From the cell containing the given text, extract its center point as (X, Y) coordinate. 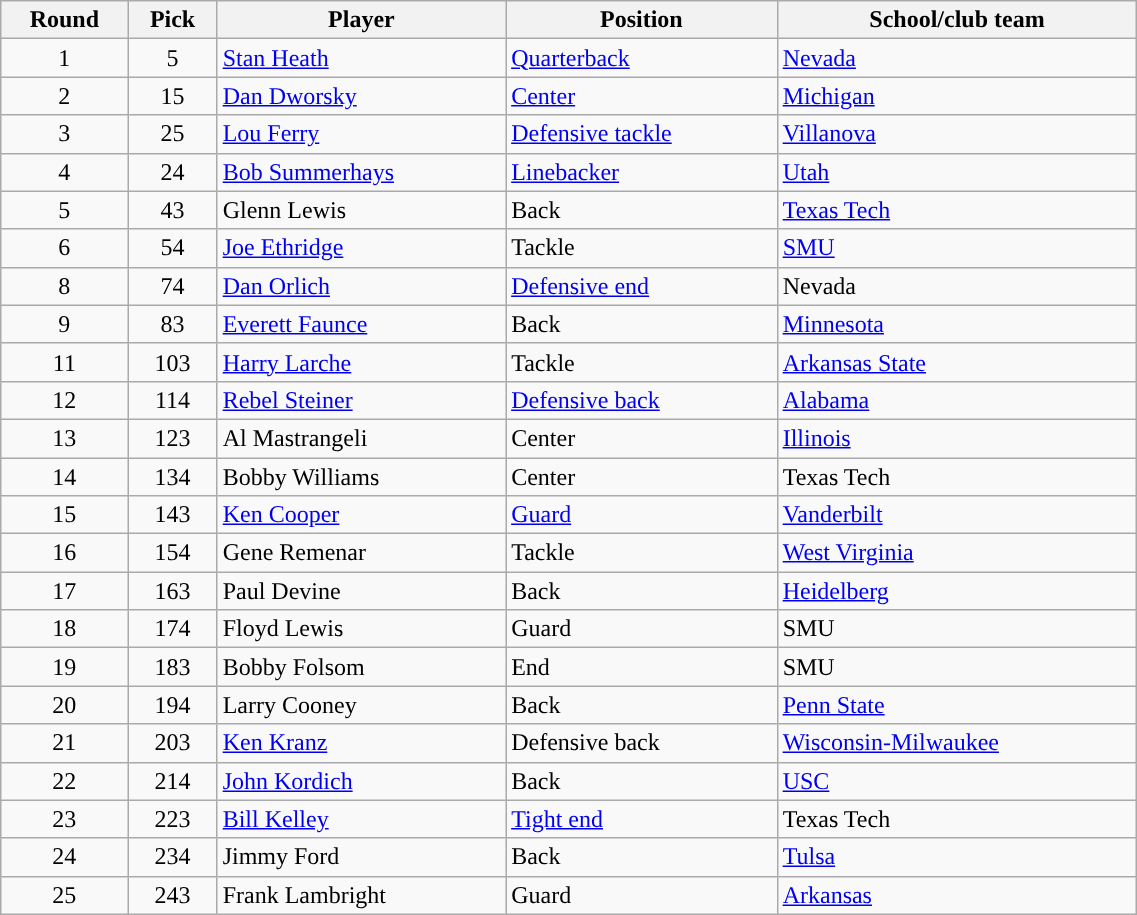
214 (172, 781)
Arkansas State (957, 362)
2 (64, 96)
Wisconsin-Milwaukee (957, 743)
3 (64, 134)
Bobby Folsom (361, 667)
Ken Kranz (361, 743)
End (642, 667)
Penn State (957, 705)
Al Mastrangeli (361, 438)
243 (172, 895)
Round (64, 20)
Bobby Williams (361, 477)
West Virginia (957, 553)
Quarterback (642, 58)
11 (64, 362)
163 (172, 591)
Alabama (957, 400)
174 (172, 629)
8 (64, 286)
Defensive tackle (642, 134)
Stan Heath (361, 58)
Jimmy Ford (361, 857)
USC (957, 781)
18 (64, 629)
194 (172, 705)
23 (64, 819)
9 (64, 324)
154 (172, 553)
Dan Dworsky (361, 96)
Arkansas (957, 895)
22 (64, 781)
Heidelberg (957, 591)
Tulsa (957, 857)
14 (64, 477)
Paul Devine (361, 591)
Illinois (957, 438)
Floyd Lewis (361, 629)
John Kordich (361, 781)
Larry Cooney (361, 705)
Ken Cooper (361, 515)
114 (172, 400)
Lou Ferry (361, 134)
83 (172, 324)
223 (172, 819)
Pick (172, 20)
Everett Faunce (361, 324)
Tight end (642, 819)
Player (361, 20)
Bill Kelley (361, 819)
Position (642, 20)
Dan Orlich (361, 286)
School/club team (957, 20)
203 (172, 743)
13 (64, 438)
Villanova (957, 134)
Utah (957, 172)
19 (64, 667)
Gene Remenar (361, 553)
6 (64, 248)
Frank Lambright (361, 895)
21 (64, 743)
Defensive end (642, 286)
134 (172, 477)
Rebel Steiner (361, 400)
16 (64, 553)
Linebacker (642, 172)
Joe Ethridge (361, 248)
183 (172, 667)
123 (172, 438)
4 (64, 172)
12 (64, 400)
Michigan (957, 96)
17 (64, 591)
Glenn Lewis (361, 210)
143 (172, 515)
20 (64, 705)
43 (172, 210)
103 (172, 362)
1 (64, 58)
54 (172, 248)
74 (172, 286)
Bob Summerhays (361, 172)
234 (172, 857)
Harry Larche (361, 362)
Vanderbilt (957, 515)
Minnesota (957, 324)
